Find where the given text appears and provide that cell's center as [X, Y] coordinate. 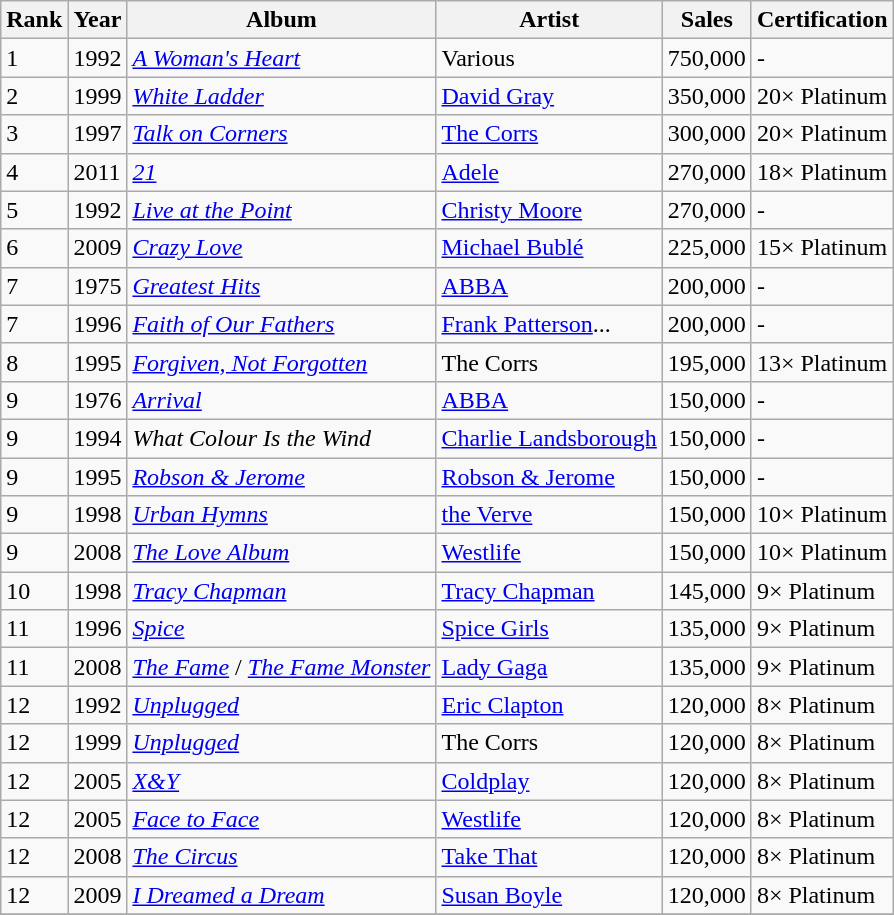
White Ladder [282, 96]
Album [282, 20]
195,000 [706, 362]
15× Platinum [822, 248]
What Colour Is the Wind [282, 438]
Urban Hymns [282, 515]
13× Platinum [822, 362]
Live at the Point [282, 210]
10 [34, 591]
Eric Clapton [549, 705]
Forgiven, Not Forgotten [282, 362]
The Love Album [282, 553]
300,000 [706, 134]
David Gray [549, 96]
Frank Patterson... [549, 324]
Spice [282, 629]
I Dreamed a Dream [282, 895]
Face to Face [282, 819]
1976 [98, 400]
the Verve [549, 515]
750,000 [706, 58]
5 [34, 210]
Greatest Hits [282, 286]
6 [34, 248]
8 [34, 362]
Various [549, 58]
2 [34, 96]
Susan Boyle [549, 895]
Arrival [282, 400]
Faith of Our Fathers [282, 324]
4 [34, 172]
145,000 [706, 591]
Talk on Corners [282, 134]
1 [34, 58]
Michael Bublé [549, 248]
Coldplay [549, 781]
3 [34, 134]
225,000 [706, 248]
1994 [98, 438]
Artist [549, 20]
Spice Girls [549, 629]
Rank [34, 20]
2011 [98, 172]
21 [282, 172]
Christy Moore [549, 210]
Take That [549, 857]
The Circus [282, 857]
Adele [549, 172]
350,000 [706, 96]
Certification [822, 20]
Lady Gaga [549, 667]
Sales [706, 20]
1997 [98, 134]
A Woman's Heart [282, 58]
Year [98, 20]
Charlie Landsborough [549, 438]
18× Platinum [822, 172]
Crazy Love [282, 248]
X&Y [282, 781]
The Fame / The Fame Monster [282, 667]
1975 [98, 286]
